Search for the cell housing the specified text and yield its (X, Y) center coordinate. 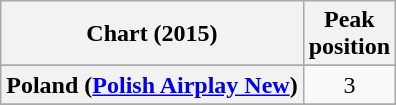
Chart (2015) (152, 34)
3 (349, 85)
Peakposition (349, 34)
Poland (Polish Airplay New) (152, 85)
